Capture the cell that displays the provided text and extract its [X, Y] central coordinate. 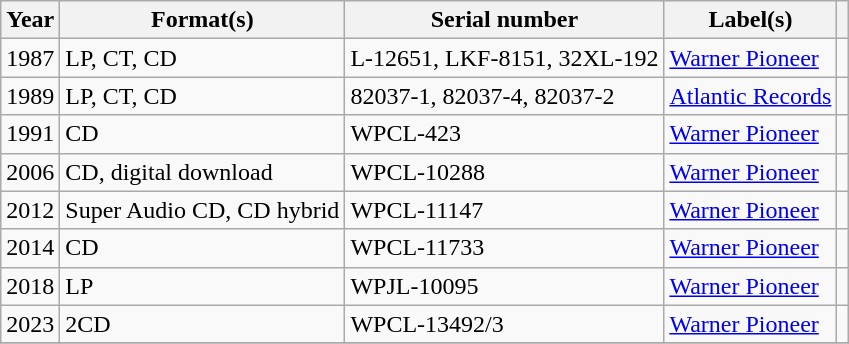
2006 [30, 172]
WPJL-10095 [504, 286]
WPCL-10288 [504, 172]
1989 [30, 96]
82037-1, 82037-4, 82037-2 [504, 96]
2012 [30, 210]
1991 [30, 134]
Label(s) [750, 20]
Atlantic Records [750, 96]
WPCL-11733 [504, 248]
Serial number [504, 20]
LP [202, 286]
WPCL-423 [504, 134]
WPCL-13492/3 [504, 324]
L-12651, LKF-8151, 32XL-192 [504, 58]
2018 [30, 286]
2014 [30, 248]
CD, digital download [202, 172]
2023 [30, 324]
2CD [202, 324]
WPCL-11147 [504, 210]
Year [30, 20]
Super Audio CD, CD hybrid [202, 210]
Format(s) [202, 20]
1987 [30, 58]
